Determine the [x, y] coordinate at the center of the cell enclosing the given text.  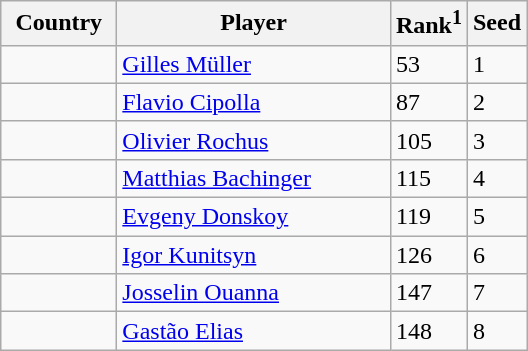
Josselin Ouanna [254, 293]
53 [428, 64]
5 [496, 217]
115 [428, 178]
Igor Kunitsyn [254, 255]
1 [496, 64]
147 [428, 293]
148 [428, 331]
126 [428, 255]
Rank1 [428, 24]
2 [496, 102]
Gastão Elias [254, 331]
Gilles Müller [254, 64]
3 [496, 140]
119 [428, 217]
Evgeny Donskoy [254, 217]
4 [496, 178]
Seed [496, 24]
Player [254, 24]
Matthias Bachinger [254, 178]
7 [496, 293]
6 [496, 255]
Flavio Cipolla [254, 102]
Olivier Rochus [254, 140]
87 [428, 102]
8 [496, 331]
105 [428, 140]
Country [59, 24]
